Return the [X, Y] coordinate for the center point of the cell that contains the specified text.  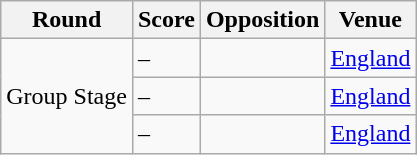
Venue [370, 20]
Opposition [262, 20]
Group Stage [67, 96]
Score [166, 20]
Round [67, 20]
